For the text-containing cell, return its midpoint in (X, Y) coordinate format. 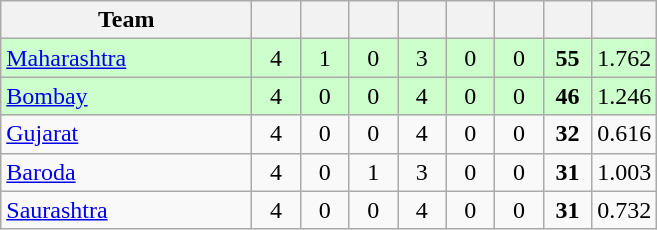
55 (568, 58)
1.003 (624, 172)
Baroda (126, 172)
0.732 (624, 210)
Saurashtra (126, 210)
32 (568, 134)
46 (568, 96)
Maharashtra (126, 58)
Team (126, 20)
0.616 (624, 134)
1.762 (624, 58)
1.246 (624, 96)
Gujarat (126, 134)
Bombay (126, 96)
